Extract the [x, y] coordinate from the center of the cell holding the provided text.  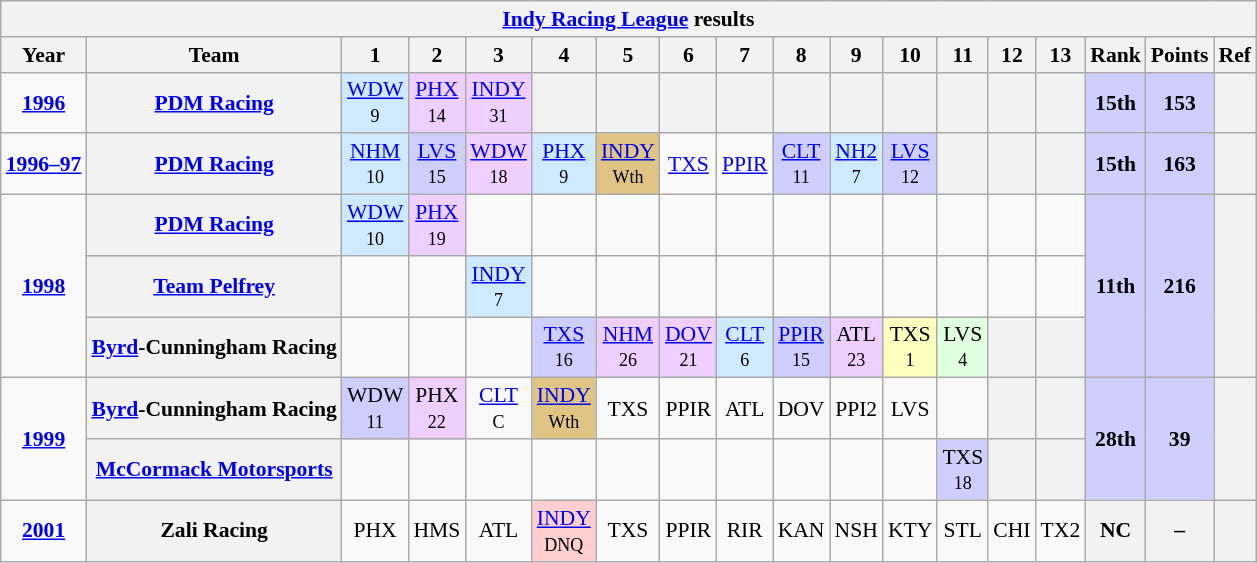
6 [688, 55]
PHX19 [436, 226]
Indy Racing League results [628, 19]
PHX [375, 530]
PHX22 [436, 408]
LVS15 [436, 164]
TXS18 [962, 470]
1 [375, 55]
5 [628, 55]
DOV [802, 408]
LVS12 [910, 164]
163 [1180, 164]
1998 [44, 286]
CLTC [498, 408]
WDW18 [498, 164]
CLT6 [745, 348]
Rank [1116, 55]
DOV21 [688, 348]
Points [1180, 55]
NH27 [856, 164]
1996 [44, 102]
WDW11 [375, 408]
8 [802, 55]
7 [745, 55]
NC [1116, 530]
NSH [856, 530]
2001 [44, 530]
HMS [436, 530]
TXS1 [910, 348]
11th [1116, 286]
NHM26 [628, 348]
INDYDNQ [564, 530]
CHI [1012, 530]
WDW9 [375, 102]
McCormack Motorsports [214, 470]
13 [1061, 55]
28th [1116, 439]
4 [564, 55]
12 [1012, 55]
1999 [44, 439]
9 [856, 55]
INDY31 [498, 102]
RIR [745, 530]
Ref [1235, 55]
CLT11 [802, 164]
PPI2 [856, 408]
LVS [910, 408]
LVS4 [962, 348]
INDY7 [498, 286]
TX2 [1061, 530]
3 [498, 55]
2 [436, 55]
Zali Racing [214, 530]
PHX9 [564, 164]
TXS16 [564, 348]
NHM10 [375, 164]
PHX14 [436, 102]
Team Pelfrey [214, 286]
KAN [802, 530]
1996–97 [44, 164]
216 [1180, 286]
WDW10 [375, 226]
Year [44, 55]
PPIR15 [802, 348]
Team [214, 55]
153 [1180, 102]
39 [1180, 439]
11 [962, 55]
KTY [910, 530]
– [1180, 530]
ATL23 [856, 348]
STL [962, 530]
10 [910, 55]
